Find where the given text appears and provide that cell's center as [X, Y] coordinate. 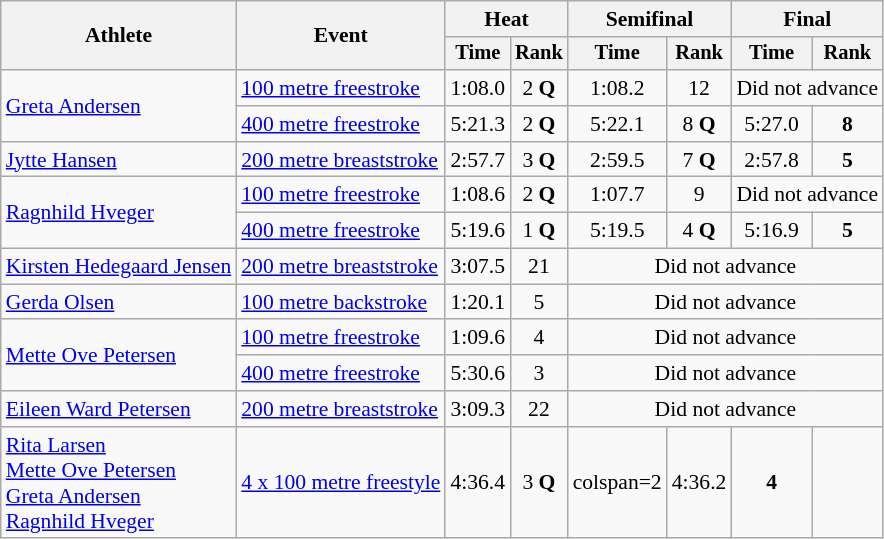
5:21.3 [478, 124]
2:57.8 [771, 160]
3 [539, 373]
5:27.0 [771, 124]
5:22.1 [618, 124]
7 Q [700, 160]
Ragnhild Hveger [119, 212]
Gerda Olsen [119, 302]
21 [539, 267]
9 [700, 195]
Jytte Hansen [119, 160]
1:09.6 [478, 338]
Greta Andersen [119, 106]
3:07.5 [478, 267]
12 [700, 88]
5:30.6 [478, 373]
1 Q [539, 231]
8 Q [700, 124]
2:59.5 [618, 160]
4 x 100 metre freestyle [340, 483]
Heat [506, 19]
4 Q [700, 231]
5:19.6 [478, 231]
Mette Ove Petersen [119, 356]
22 [539, 409]
5:19.5 [618, 231]
Rita LarsenMette Ove PetersenGreta AndersenRagnhild Hveger [119, 483]
4:36.4 [478, 483]
Final [807, 19]
1:08.0 [478, 88]
1:08.2 [618, 88]
2:57.7 [478, 160]
100 metre backstroke [340, 302]
8 [848, 124]
Kirsten Hedegaard Jensen [119, 267]
4:36.2 [700, 483]
Eileen Ward Petersen [119, 409]
3:09.3 [478, 409]
1:08.6 [478, 195]
1:20.1 [478, 302]
Semifinal [650, 19]
5:16.9 [771, 231]
Event [340, 36]
1:07.7 [618, 195]
colspan=2 [618, 483]
Athlete [119, 36]
